Extract the [X, Y] coordinate from the center of the cell holding the provided text.  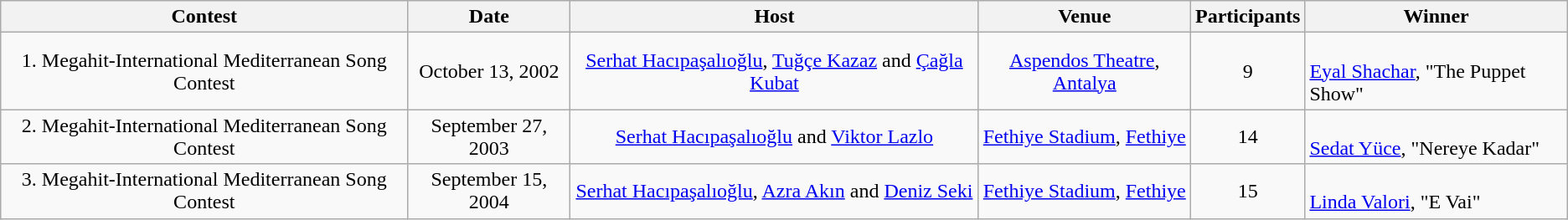
Sedat Yüce, "Nereye Kadar" [1436, 137]
15 [1248, 191]
Aspendos Theatre, Antalya [1085, 71]
Serhat Hacıpaşalıoğlu and Viktor Lazlo [774, 137]
Eyal Shachar, "The Puppet Show" [1436, 71]
October 13, 2002 [489, 71]
Serhat Hacıpaşalıoğlu, Azra Akın and Deniz Seki [774, 191]
Venue [1085, 17]
Date [489, 17]
Participants [1248, 17]
Host [774, 17]
14 [1248, 137]
1. Megahit-International Mediterranean Song Contest [204, 71]
2. Megahit-International Mediterranean Song Contest [204, 137]
Contest [204, 17]
September 27, 2003 [489, 137]
September 15, 2004 [489, 191]
Serhat Hacıpaşalıoğlu, Tuğçe Kazaz and Çağla Kubat [774, 71]
9 [1248, 71]
Winner [1436, 17]
Linda Valori, "E Vai" [1436, 191]
3. Megahit-International Mediterranean Song Contest [204, 191]
